Detect which cell encompasses the target text, then output its [X, Y] center coordinate. 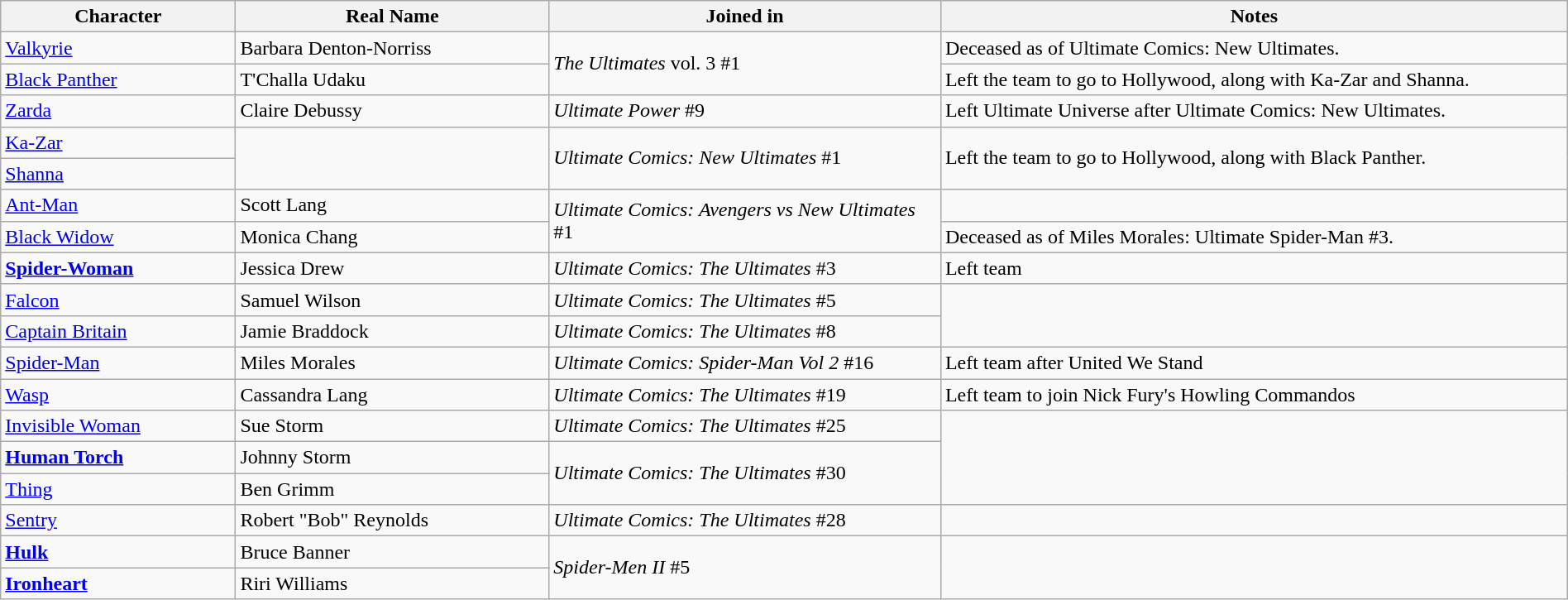
Hulk [118, 552]
Real Name [392, 17]
Claire Debussy [392, 111]
Ultimate Power #9 [745, 111]
Riri Williams [392, 583]
Invisible Woman [118, 426]
Ultimate Comics: The Ultimates #28 [745, 521]
Character [118, 17]
Jamie Braddock [392, 331]
Valkyrie [118, 48]
Ka-Zar [118, 142]
Sue Storm [392, 426]
Barbara Denton-Norriss [392, 48]
Deceased as of Miles Morales: Ultimate Spider-Man #3. [1254, 237]
Ultimate Comics: The Ultimates #5 [745, 300]
The Ultimates vol. 3 #1 [745, 64]
Samuel Wilson [392, 300]
Human Torch [118, 458]
Ben Grimm [392, 489]
Shanna [118, 174]
Ultimate Comics: The Ultimates #30 [745, 473]
Scott Lang [392, 205]
Miles Morales [392, 362]
Ultimate Comics: The Ultimates #8 [745, 331]
Falcon [118, 300]
Ultimate Comics: The Ultimates #3 [745, 268]
Left Ultimate Universe after Ultimate Comics: New Ultimates. [1254, 111]
Ant-Man [118, 205]
Wasp [118, 395]
Ultimate Comics: The Ultimates #25 [745, 426]
Cassandra Lang [392, 395]
Left the team to go to Hollywood, along with Black Panther. [1254, 158]
Deceased as of Ultimate Comics: New Ultimates. [1254, 48]
Johnny Storm [392, 458]
Ultimate Comics: Spider-Man Vol 2 #16 [745, 362]
Ultimate Comics: The Ultimates #19 [745, 395]
Spider-Men II #5 [745, 568]
Left the team to go to Hollywood, along with Ka-Zar and Shanna. [1254, 79]
Thing [118, 489]
Robert "Bob" Reynolds [392, 521]
Jessica Drew [392, 268]
Ultimate Comics: Avengers vs New Ultimates #1 [745, 221]
Black Panther [118, 79]
Ironheart [118, 583]
Spider-Man [118, 362]
Left team to join Nick Fury's Howling Commandos [1254, 395]
Notes [1254, 17]
Ultimate Comics: New Ultimates #1 [745, 158]
Bruce Banner [392, 552]
Black Widow [118, 237]
Left team [1254, 268]
Left team after United We Stand [1254, 362]
T'Challa Udaku [392, 79]
Zarda [118, 111]
Captain Britain [118, 331]
Spider-Woman [118, 268]
Joined in [745, 17]
Sentry [118, 521]
Monica Chang [392, 237]
